Scan for the cell matching the given text and deliver its (X, Y) coordinate at center. 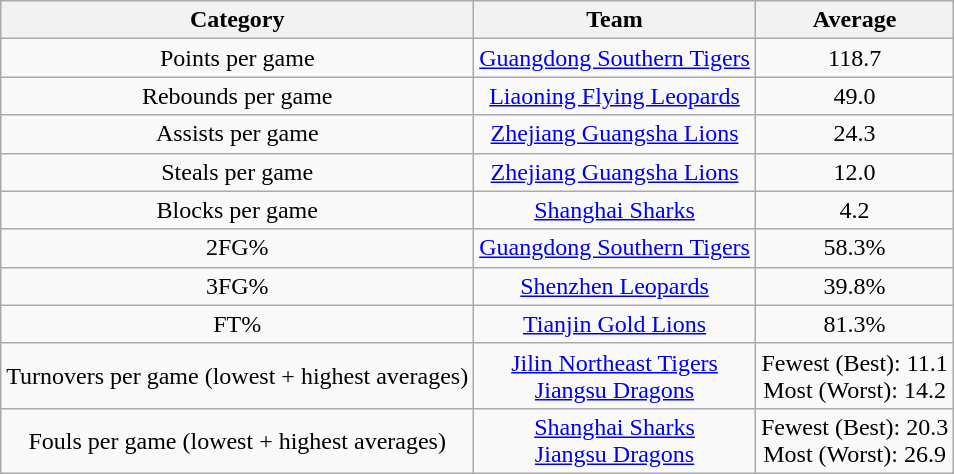
Average (854, 20)
Blocks per game (238, 210)
Fouls per game (lowest + highest averages) (238, 440)
58.3% (854, 248)
39.8% (854, 286)
Team (615, 20)
3FG% (238, 286)
Turnovers per game (lowest + highest averages) (238, 376)
Points per game (238, 58)
FT% (238, 324)
24.3 (854, 134)
Shanghai SharksJiangsu Dragons (615, 440)
Shenzhen Leopards (615, 286)
Jilin Northeast TigersJiangsu Dragons (615, 376)
Liaoning Flying Leopards (615, 96)
Shanghai Sharks (615, 210)
49.0 (854, 96)
81.3% (854, 324)
Steals per game (238, 172)
Assists per game (238, 134)
2FG% (238, 248)
118.7 (854, 58)
Fewest (Best): 11.1Most (Worst): 14.2 (854, 376)
Rebounds per game (238, 96)
Tianjin Gold Lions (615, 324)
Fewest (Best): 20.3Most (Worst): 26.9 (854, 440)
Category (238, 20)
4.2 (854, 210)
12.0 (854, 172)
